From the cell containing the given text, extract its center point as (X, Y) coordinate. 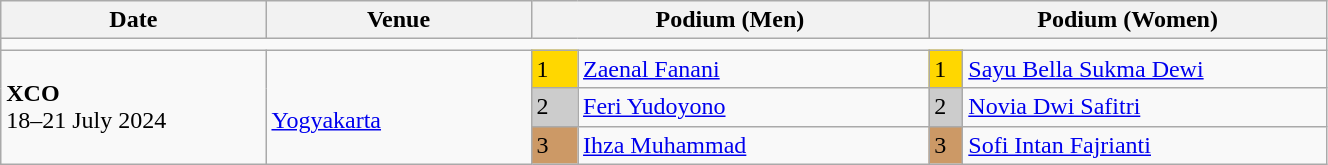
Zaenal Fanani (754, 69)
Sofi Intan Fajrianti (1145, 145)
Yogyakarta (398, 107)
Venue (398, 20)
Sayu Bella Sukma Dewi (1145, 69)
Novia Dwi Safitri (1145, 107)
XCO 18–21 July 2024 (134, 107)
Podium (Women) (1128, 20)
Feri Yudoyono (754, 107)
Date (134, 20)
Ihza Muhammad (754, 145)
Podium (Men) (730, 20)
